Identify which cell holds the provided text, then report its [x, y] central coordinate. 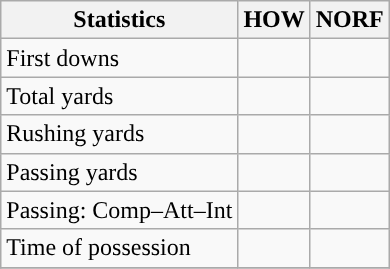
First downs [120, 58]
NORF [350, 20]
Rushing yards [120, 134]
Passing yards [120, 172]
Total yards [120, 96]
Statistics [120, 20]
Time of possession [120, 248]
HOW [274, 20]
Passing: Comp–Att–Int [120, 210]
